Search for the cell housing the specified text and yield its (X, Y) center coordinate. 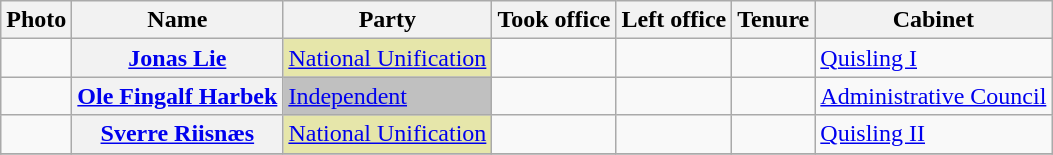
Party (388, 20)
Sverre Riisnæs (178, 134)
Name (178, 20)
Ole Fingalf Harbek (178, 96)
Left office (674, 20)
Quisling II (934, 134)
Tenure (774, 20)
Independent (388, 96)
Quisling I (934, 58)
Cabinet (934, 20)
Administrative Council (934, 96)
Took office (554, 20)
Photo (36, 20)
Jonas Lie (178, 58)
